Provide the (X, Y) coordinate of the cell's center where the given text is located.  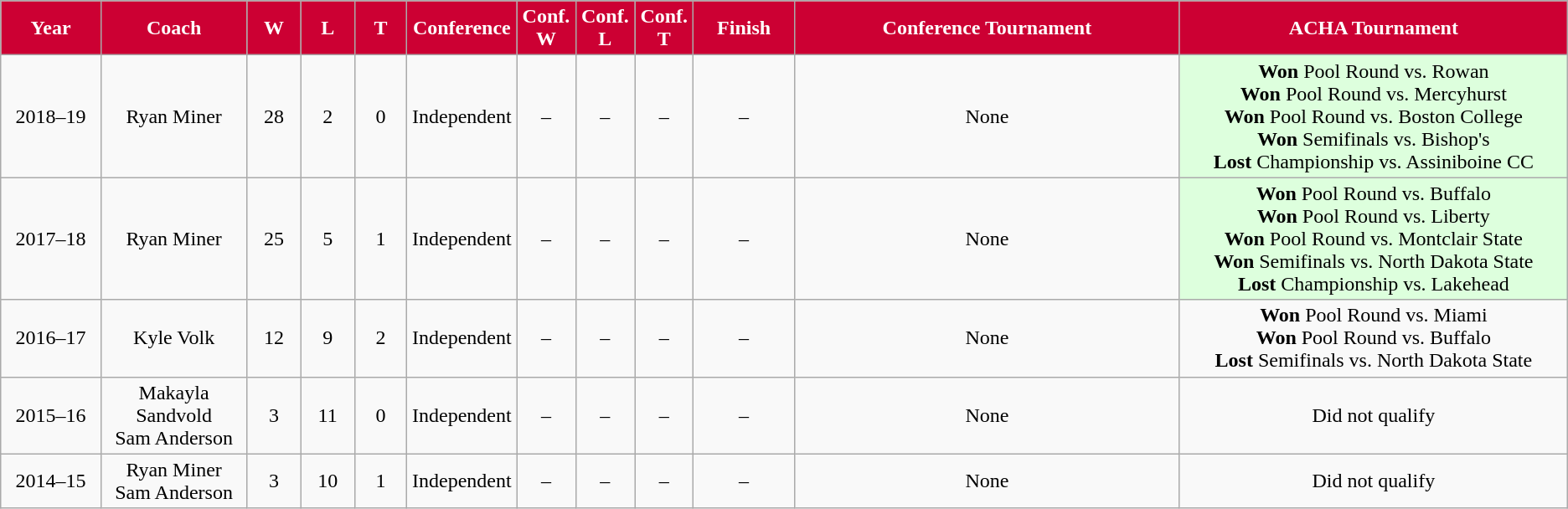
Year (51, 28)
W (274, 28)
Ryan MinerSam Anderson (174, 481)
9 (328, 338)
12 (274, 338)
ACHA Tournament (1374, 28)
25 (274, 239)
10 (328, 481)
T (380, 28)
2016–17 (51, 338)
28 (274, 116)
2017–18 (51, 239)
Conf. W (546, 28)
Won Pool Round vs. Miami Won Pool Round vs. Buffalo Lost Semifinals vs. North Dakota State (1374, 338)
2018–19 (51, 116)
2014–15 (51, 481)
Kyle Volk (174, 338)
Coach (174, 28)
5 (328, 239)
2015–16 (51, 415)
Conf. T (664, 28)
Conference Tournament (987, 28)
11 (328, 415)
Makayla SandvoldSam Anderson (174, 415)
Finish (744, 28)
Conf. L (605, 28)
Conference (462, 28)
L (328, 28)
